Return (X, Y) of the center of cell containing provided text 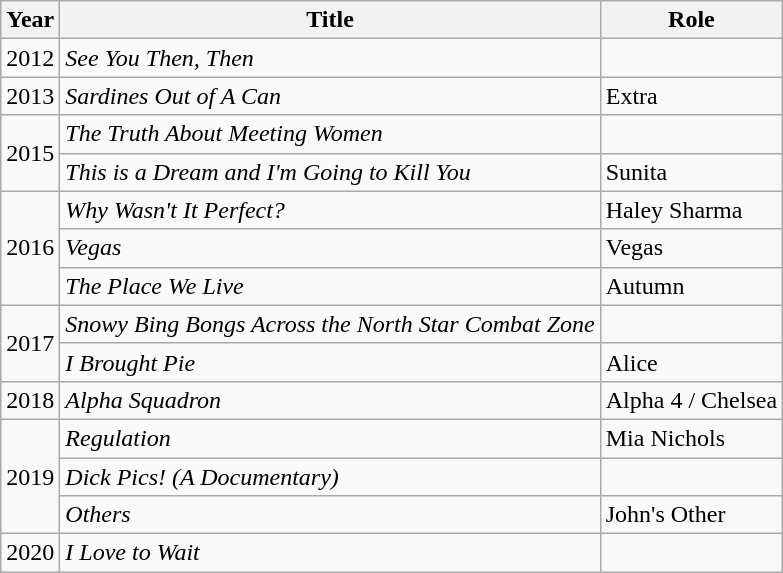
2020 (30, 553)
2019 (30, 476)
Sunita (691, 172)
Extra (691, 96)
Alpha Squadron (330, 400)
2016 (30, 248)
The Truth About Meeting Women (330, 134)
Role (691, 20)
Why Wasn't It Perfect? (330, 210)
Alpha 4 / Chelsea (691, 400)
Title (330, 20)
Autumn (691, 286)
2013 (30, 96)
Year (30, 20)
This is a Dream and I'm Going to Kill You (330, 172)
The Place We Live (330, 286)
Others (330, 515)
Dick Pics! (A Documentary) (330, 477)
Haley Sharma (691, 210)
I Brought Pie (330, 362)
See You Then, Then (330, 58)
Regulation (330, 438)
I Love to Wait (330, 553)
2018 (30, 400)
2012 (30, 58)
Sardines Out of A Can (330, 96)
Snowy Bing Bongs Across the North Star Combat Zone (330, 324)
John's Other (691, 515)
2015 (30, 153)
Mia Nichols (691, 438)
Alice (691, 362)
2017 (30, 343)
